Return the (X, Y) coordinate for the center point of the cell that contains the specified text.  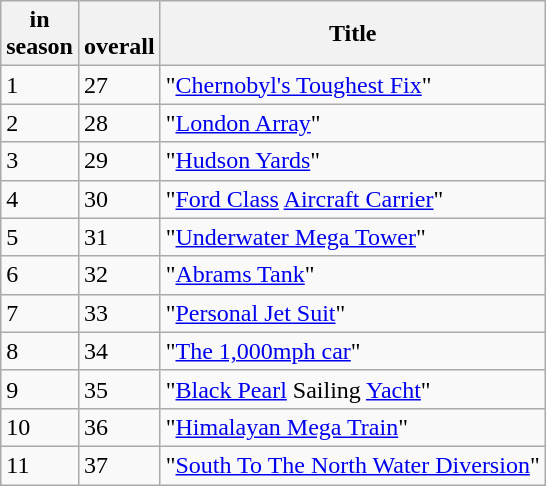
Title (352, 34)
27 (119, 85)
"Personal Jet Suit" (352, 313)
35 (119, 389)
6 (40, 275)
"South To The North Water Diversion" (352, 465)
"Chernobyl's Toughest Fix" (352, 85)
5 (40, 237)
10 (40, 427)
32 (119, 275)
overall (119, 34)
8 (40, 351)
"Black Pearl Sailing Yacht" (352, 389)
3 (40, 161)
"The 1,000mph car" (352, 351)
33 (119, 313)
29 (119, 161)
37 (119, 465)
31 (119, 237)
7 (40, 313)
4 (40, 199)
28 (119, 123)
"Abrams Tank" (352, 275)
"Hudson Yards" (352, 161)
"Himalayan Mega Train" (352, 427)
9 (40, 389)
"Ford Class Aircraft Carrier" (352, 199)
30 (119, 199)
"Underwater Mega Tower" (352, 237)
2 (40, 123)
"London Array" (352, 123)
inseason (40, 34)
11 (40, 465)
36 (119, 427)
34 (119, 351)
1 (40, 85)
